Determine the [X, Y] coordinate at the center of the cell enclosing the given text.  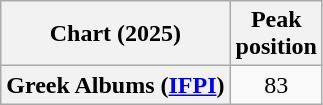
83 [276, 85]
Chart (2025) [116, 34]
Peakposition [276, 34]
Greek Albums (IFPI) [116, 85]
